Extract the [x, y] coordinate from the center of the cell holding the provided text.  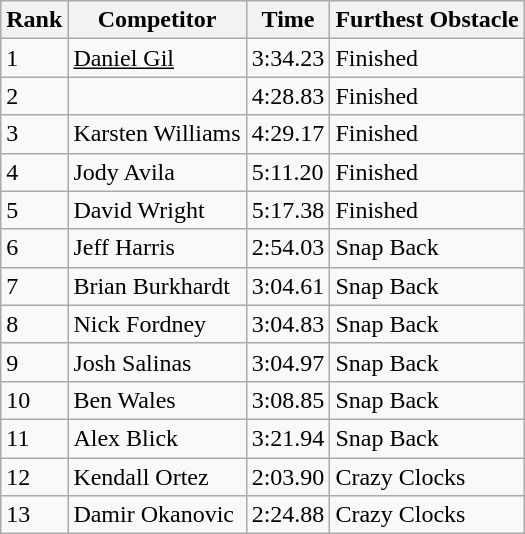
1 [34, 58]
Brian Burkhardt [157, 286]
4:28.83 [288, 96]
5:17.38 [288, 210]
Time [288, 20]
6 [34, 248]
4:29.17 [288, 134]
9 [34, 362]
5:11.20 [288, 172]
3:34.23 [288, 58]
Furthest Obstacle [427, 20]
10 [34, 400]
Damir Okanovic [157, 515]
3:04.97 [288, 362]
12 [34, 477]
3:21.94 [288, 438]
7 [34, 286]
2:03.90 [288, 477]
13 [34, 515]
2 [34, 96]
3:04.61 [288, 286]
Karsten Williams [157, 134]
5 [34, 210]
Kendall Ortez [157, 477]
Daniel Gil [157, 58]
3 [34, 134]
Ben Wales [157, 400]
Josh Salinas [157, 362]
8 [34, 324]
Jeff Harris [157, 248]
3:04.83 [288, 324]
2:54.03 [288, 248]
Jody Avila [157, 172]
4 [34, 172]
Alex Blick [157, 438]
3:08.85 [288, 400]
Rank [34, 20]
David Wright [157, 210]
2:24.88 [288, 515]
Competitor [157, 20]
Nick Fordney [157, 324]
11 [34, 438]
